Output the (X, Y) coordinate of the center of the cell containing the given text.  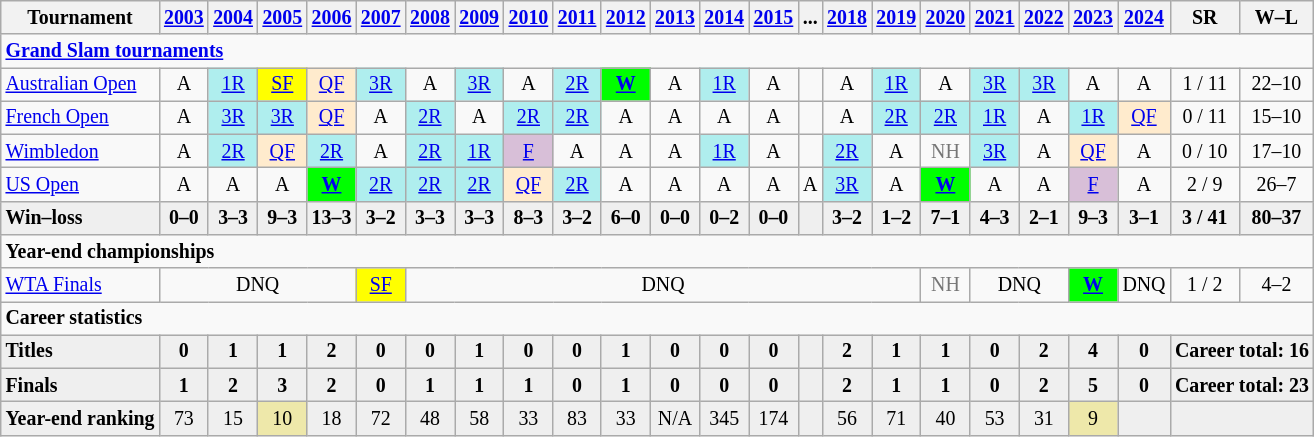
N/A (674, 418)
2018 (846, 18)
72 (380, 418)
73 (184, 418)
1 / 11 (1204, 84)
2006 (332, 18)
3–1 (1144, 218)
56 (846, 418)
2014 (724, 18)
4–2 (1276, 284)
0–2 (724, 218)
18 (332, 418)
2009 (480, 18)
0 / 10 (1204, 152)
71 (896, 418)
Titles (80, 352)
Year-end championships (658, 252)
3 (282, 386)
4–3 (994, 218)
2024 (1144, 18)
5 (1092, 386)
Win–loss (80, 218)
Tournament (80, 18)
53 (994, 418)
US Open (80, 184)
1–2 (896, 218)
10 (282, 418)
80–37 (1276, 218)
2012 (626, 18)
2023 (1092, 18)
Grand Slam tournaments (658, 50)
0 / 11 (1204, 118)
Year-end ranking (80, 418)
22–10 (1276, 84)
2008 (430, 18)
SR (1204, 18)
26–7 (1276, 184)
Australian Open (80, 84)
French Open (80, 118)
2005 (282, 18)
48 (430, 418)
2020 (946, 18)
4 (1092, 352)
8–3 (528, 218)
WTA Finals (80, 284)
2021 (994, 18)
2010 (528, 18)
2003 (184, 18)
W–L (1276, 18)
... (810, 18)
2015 (774, 18)
2–1 (1044, 218)
15–10 (1276, 118)
Career total: 23 (1242, 386)
15 (232, 418)
58 (480, 418)
174 (774, 418)
2011 (577, 18)
2022 (1044, 18)
31 (1044, 418)
6–0 (626, 218)
Career statistics (658, 318)
Career total: 16 (1242, 352)
13–3 (332, 218)
7–1 (946, 218)
2013 (674, 18)
345 (724, 418)
40 (946, 418)
17–10 (1276, 152)
1 / 2 (1204, 284)
2019 (896, 18)
Finals (80, 386)
2007 (380, 18)
2 / 9 (1204, 184)
2004 (232, 18)
3 / 41 (1204, 218)
Wimbledon (80, 152)
83 (577, 418)
9 (1092, 418)
